Scan for the cell matching the given text and deliver its [X, Y] coordinate at center. 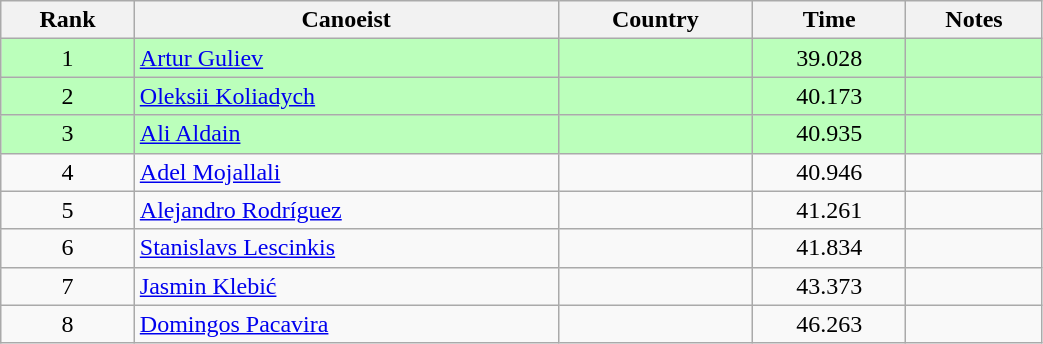
Oleksii Koliadych [346, 96]
Rank [68, 20]
39.028 [830, 58]
Ali Aldain [346, 134]
41.834 [830, 248]
Canoeist [346, 20]
Adel Mojallali [346, 172]
Time [830, 20]
5 [68, 210]
Alejandro Rodríguez [346, 210]
2 [68, 96]
Country [655, 20]
46.263 [830, 324]
40.935 [830, 134]
6 [68, 248]
40.946 [830, 172]
41.261 [830, 210]
Notes [974, 20]
Artur Guliev [346, 58]
43.373 [830, 286]
40.173 [830, 96]
7 [68, 286]
1 [68, 58]
Stanislavs Lescinkis [346, 248]
Domingos Pacavira [346, 324]
Jasmin Klebić [346, 286]
8 [68, 324]
4 [68, 172]
3 [68, 134]
